Capture the cell that displays the provided text and extract its [X, Y] central coordinate. 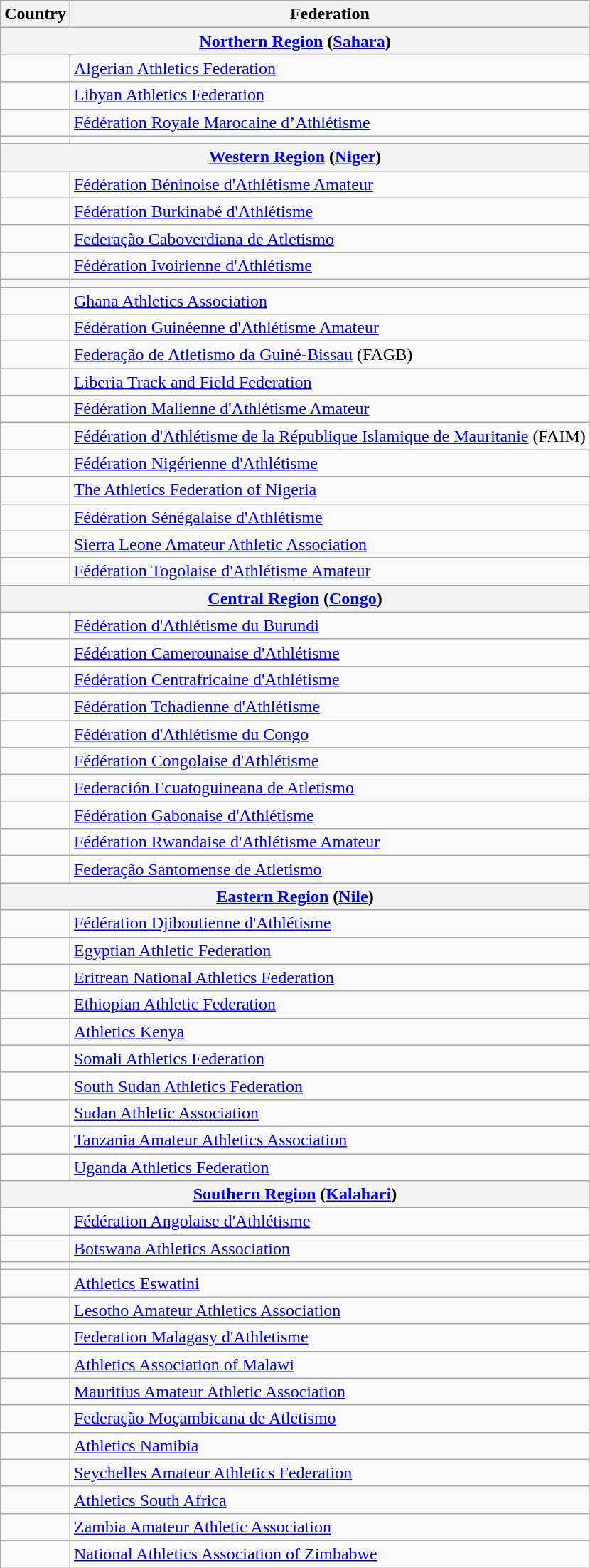
Eastern Region (Nile) [296, 896]
Fédération Béninoise d'Athlétisme Amateur [330, 184]
Southern Region (Kalahari) [296, 1194]
Federación Ecuatoguineana de Atletismo [330, 788]
Lesotho Amateur Athletics Association [330, 1310]
South Sudan Athletics Federation [330, 1086]
Athletics South Africa [330, 1500]
Fédération Nigérienne d'Athlétisme [330, 463]
Sudan Athletic Association [330, 1113]
Sierra Leone Amateur Athletic Association [330, 544]
Fédération Congolaise d'Athlétisme [330, 761]
Fédération Ivoirienne d'Athlétisme [330, 265]
Fédération Gabonaise d'Athlétisme [330, 815]
Fédération Burkinabé d'Athlétisme [330, 211]
Fédération d'Athlétisme du Burundi [330, 625]
Ethiopian Athletic Federation [330, 1005]
Mauritius Amateur Athletic Association [330, 1392]
Fédération Guinéenne d'Athlétisme Amateur [330, 328]
Fédération Rwandaise d'Athlétisme Amateur [330, 842]
Fédération Camerounaise d'Athlétisme [330, 652]
Uganda Athletics Federation [330, 1167]
Fédération Angolaise d'Athlétisme [330, 1222]
Fédération Malienne d'Athlétisme Amateur [330, 409]
Federação Santomense de Atletismo [330, 869]
Central Region (Congo) [296, 598]
Algerian Athletics Federation [330, 68]
The Athletics Federation of Nigeria [330, 490]
Egyptian Athletic Federation [330, 950]
Fédération Royale Marocaine d’Athlétisme [330, 122]
Fédération Tchadienne d'Athlétisme [330, 706]
Athletics Association of Malawi [330, 1365]
Federação de Atletismo da Guiné-Bissau (FAGB) [330, 355]
Athletics Kenya [330, 1032]
Athletics Eswatini [330, 1283]
Fédération Sénégalaise d'Athlétisme [330, 517]
Zambia Amateur Athletic Association [330, 1527]
Ghana Athletics Association [330, 301]
Athletics Namibia [330, 1446]
Federação Moçambicana de Atletismo [330, 1419]
Fédération Centrafricaine d'Athlétisme [330, 679]
Liberia Track and Field Federation [330, 382]
Country [36, 14]
Botswana Athletics Association [330, 1249]
Western Region (Niger) [296, 157]
Federation [330, 14]
Fédération Djiboutienne d'Athlétisme [330, 923]
Federação Caboverdiana de Atletismo [330, 238]
Somali Athletics Federation [330, 1059]
Libyan Athletics Federation [330, 95]
Fédération d'Athlétisme du Congo [330, 733]
Eritrean National Athletics Federation [330, 978]
National Athletics Association of Zimbabwe [330, 1554]
Seychelles Amateur Athletics Federation [330, 1473]
Fédération d'Athlétisme de la République Islamique de Mauritanie (FAIM) [330, 436]
Northern Region (Sahara) [296, 41]
Tanzania Amateur Athletics Association [330, 1140]
Federation Malagasy d'Athletisme [330, 1337]
Fédération Togolaise d'Athlétisme Amateur [330, 571]
